Capture the cell that displays the provided text and extract its [x, y] central coordinate. 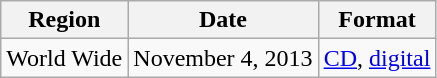
Region [64, 20]
CD, digital [377, 58]
November 4, 2013 [223, 58]
World Wide [64, 58]
Date [223, 20]
Format [377, 20]
